Determine the (X, Y) coordinate at the center of the cell enclosing the given text.  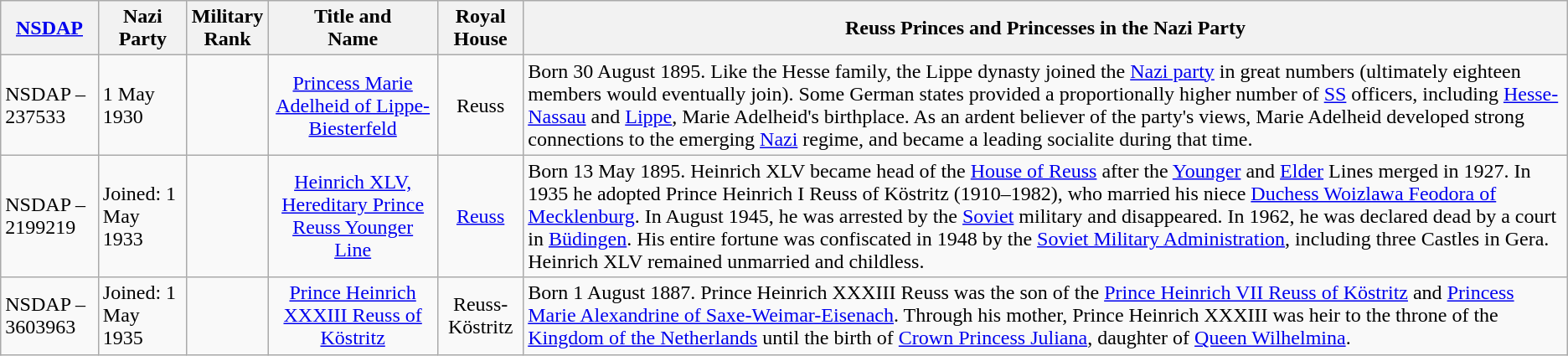
NSDAP (50, 28)
Princess Marie Adelheid of Lippe-Biesterfeld (353, 106)
NSDAP – 3603963 (50, 316)
MilitaryRank (227, 28)
NSDAP – 2199219 (50, 216)
RoyalHouse (481, 28)
Reuss Princes and Princesses in the Nazi Party (1045, 28)
Prince Heinrich XXXIII Reuss of Köstritz (353, 316)
Reuss-Köstritz (481, 316)
NSDAP – 237533 (50, 106)
Joined: 1 May 1933 (142, 216)
Nazi Party (142, 28)
1 May 1930 (142, 106)
Heinrich XLV, Hereditary Prince Reuss Younger Line (353, 216)
Title andName (353, 28)
Joined: 1 May 1935 (142, 316)
